Output the (X, Y) coordinate of the center of the cell containing the given text.  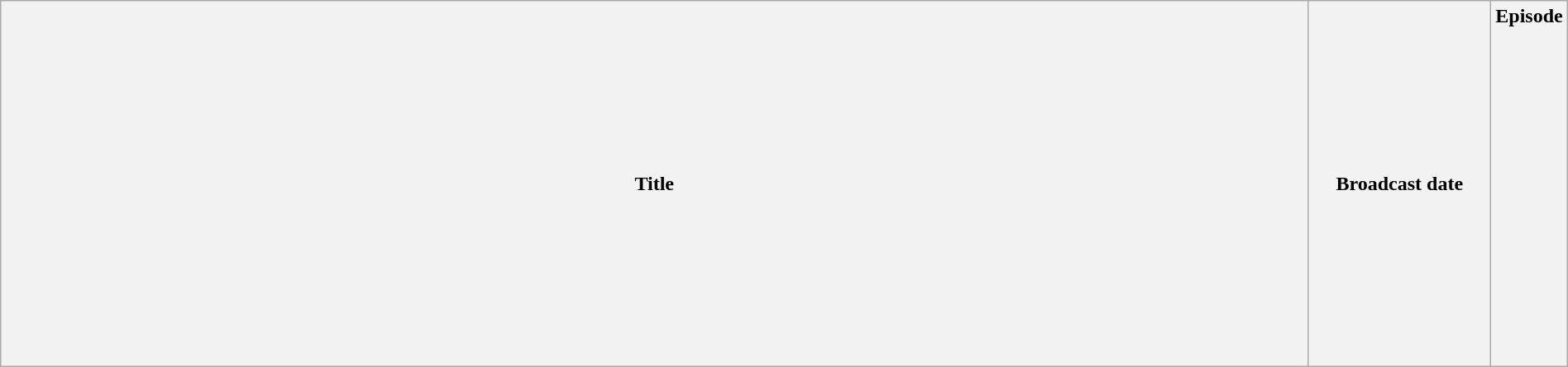
Broadcast date (1399, 183)
Episode (1529, 183)
Title (655, 183)
